Return (x, y) of the center of cell containing provided text 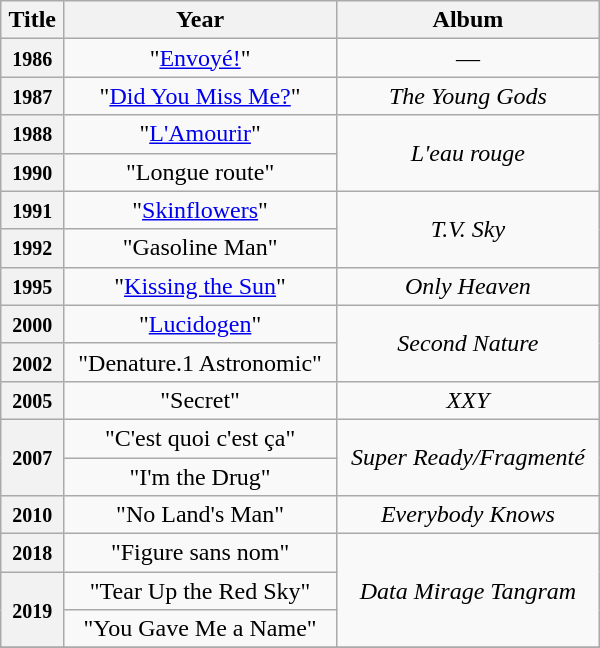
Only Heaven (468, 286)
2018 (32, 553)
1987 (32, 96)
1991 (32, 210)
The Young Gods (468, 96)
2010 (32, 515)
"I'm the Drug" (200, 477)
Super Ready/Fragmenté (468, 457)
Everybody Knows (468, 515)
"Tear Up the Red Sky" (200, 591)
— (468, 58)
1995 (32, 286)
"Envoyé!" (200, 58)
"Figure sans nom" (200, 553)
"No Land's Man" (200, 515)
1990 (32, 172)
T.V. Sky (468, 229)
"Denature.1 Astronomic" (200, 362)
2000 (32, 324)
Data Mirage Tangram (468, 591)
2005 (32, 400)
"Longue route" (200, 172)
2019 (32, 610)
Title (32, 20)
1988 (32, 134)
"You Gave Me a Name" (200, 629)
"L'Amourir" (200, 134)
L'eau rouge (468, 153)
1986 (32, 58)
Second Nature (468, 343)
"Lucidogen" (200, 324)
"Gasoline Man" (200, 248)
2002 (32, 362)
"Skinflowers" (200, 210)
"Secret" (200, 400)
"C'est quoi c'est ça" (200, 438)
Year (200, 20)
XXY (468, 400)
"Kissing the Sun" (200, 286)
2007 (32, 457)
Album (468, 20)
"Did You Miss Me?" (200, 96)
1992 (32, 248)
